For the text-containing cell, return its midpoint in (X, Y) coordinate format. 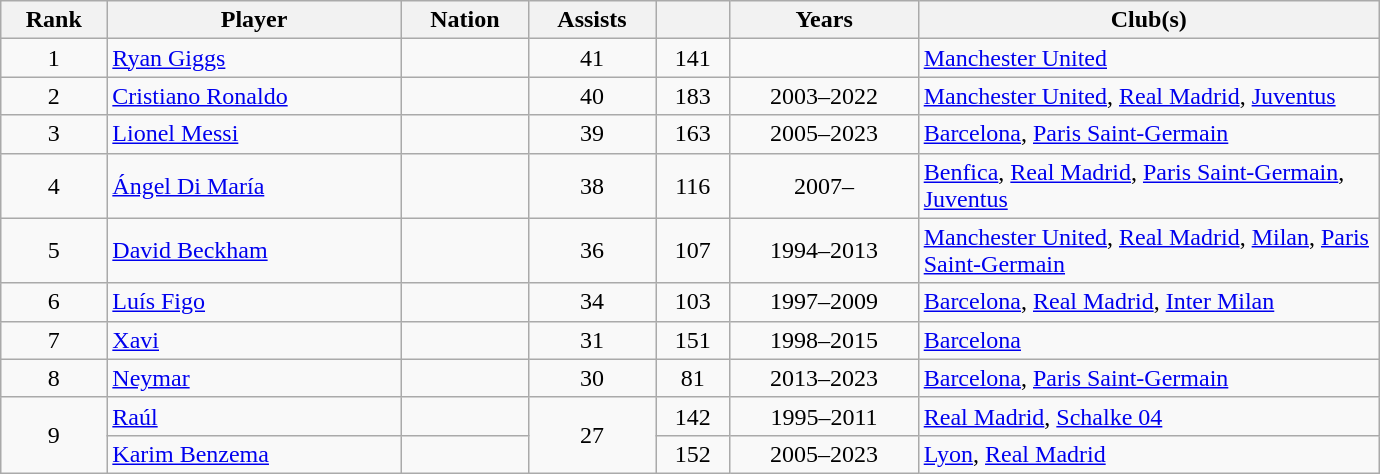
1 (54, 58)
Xavi (254, 340)
Ángel Di María (254, 186)
Rank (54, 20)
Karim Benzema (254, 454)
183 (693, 96)
Cristiano Ronaldo (254, 96)
Lyon, Real Madrid (1148, 454)
30 (592, 378)
4 (54, 186)
2007– (824, 186)
2 (54, 96)
36 (592, 250)
116 (693, 186)
2013–2023 (824, 378)
5 (54, 250)
Club(s) (1148, 20)
34 (592, 302)
9 (54, 435)
38 (592, 186)
163 (693, 134)
141 (693, 58)
142 (693, 416)
Manchester United, Real Madrid, Milan, Paris Saint-Germain (1148, 250)
Real Madrid, Schalke 04 (1148, 416)
Assists (592, 20)
1994–2013 (824, 250)
8 (54, 378)
39 (592, 134)
Manchester United (1148, 58)
41 (592, 58)
2003–2022 (824, 96)
Player (254, 20)
31 (592, 340)
107 (693, 250)
1995–2011 (824, 416)
Raúl (254, 416)
Years (824, 20)
Manchester United, Real Madrid, Juventus (1148, 96)
151 (693, 340)
1998–2015 (824, 340)
Luís Figo (254, 302)
3 (54, 134)
152 (693, 454)
Barcelona, Real Madrid, Inter Milan (1148, 302)
Barcelona (1148, 340)
103 (693, 302)
7 (54, 340)
6 (54, 302)
Benfica, Real Madrid, Paris Saint-Germain, Juventus (1148, 186)
David Beckham (254, 250)
Lionel Messi (254, 134)
27 (592, 435)
Nation (464, 20)
Ryan Giggs (254, 58)
40 (592, 96)
1997–2009 (824, 302)
81 (693, 378)
Neymar (254, 378)
